Determine the [X, Y] coordinate at the center of the cell enclosing the given text.  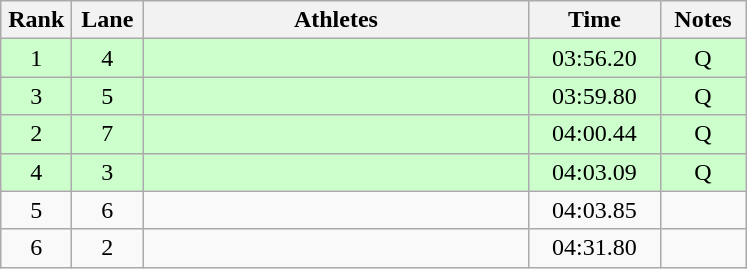
03:59.80 [594, 96]
1 [36, 58]
Rank [36, 20]
04:31.80 [594, 248]
Notes [703, 20]
Lane [108, 20]
Athletes [336, 20]
7 [108, 134]
03:56.20 [594, 58]
Time [594, 20]
04:03.09 [594, 172]
04:00.44 [594, 134]
04:03.85 [594, 210]
